Locate the cell with the specified text and output its [X, Y] center coordinate. 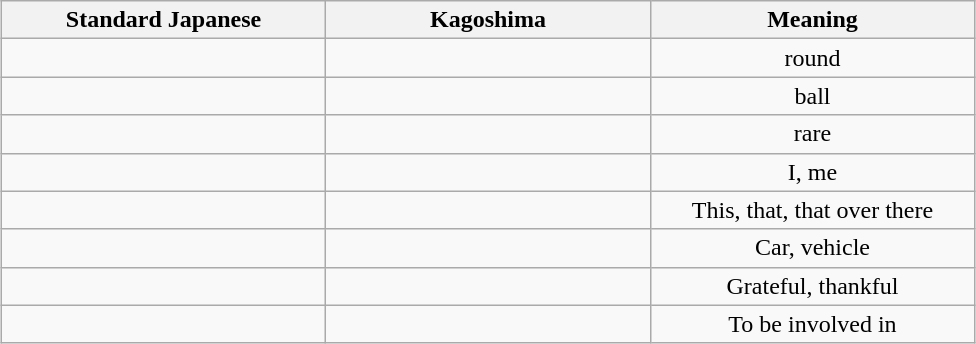
round [812, 58]
To be involved in [812, 324]
Car, vehicle [812, 248]
Meaning [812, 20]
rare [812, 134]
This, that, that over there [812, 210]
I, me [812, 172]
ball [812, 96]
Kagoshima [488, 20]
Grateful, thankful [812, 286]
Standard Japanese [163, 20]
